Return [x, y] of the center of cell containing provided text 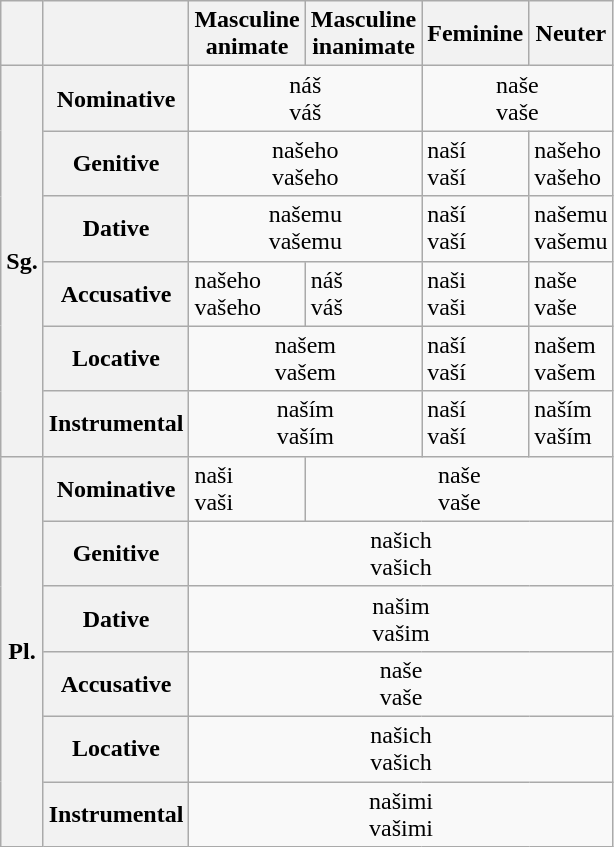
Neuter [571, 34]
Masculineanimate [247, 34]
Masculineinanimate [363, 34]
Sg. [22, 261]
našimivašimi [401, 814]
našimvašim [401, 618]
Feminine [476, 34]
Pl. [22, 651]
